Capture the cell that displays the provided text and extract its (X, Y) central coordinate. 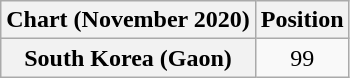
Position (302, 20)
Chart (November 2020) (128, 20)
South Korea (Gaon) (128, 58)
99 (302, 58)
